Determine the [X, Y] coordinate at the center of the cell enclosing the given text.  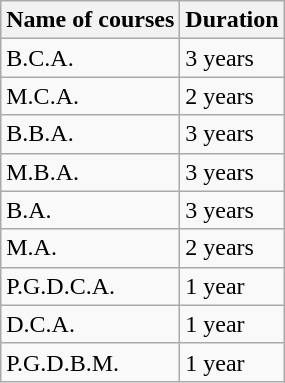
M.C.A. [90, 96]
P.G.D.C.A. [90, 286]
M.B.A. [90, 172]
D.C.A. [90, 324]
B.C.A. [90, 58]
B.B.A. [90, 134]
Duration [232, 20]
B.A. [90, 210]
P.G.D.B.M. [90, 362]
M.A. [90, 248]
Name of courses [90, 20]
